Find where the given text appears and provide that cell's center as [X, Y] coordinate. 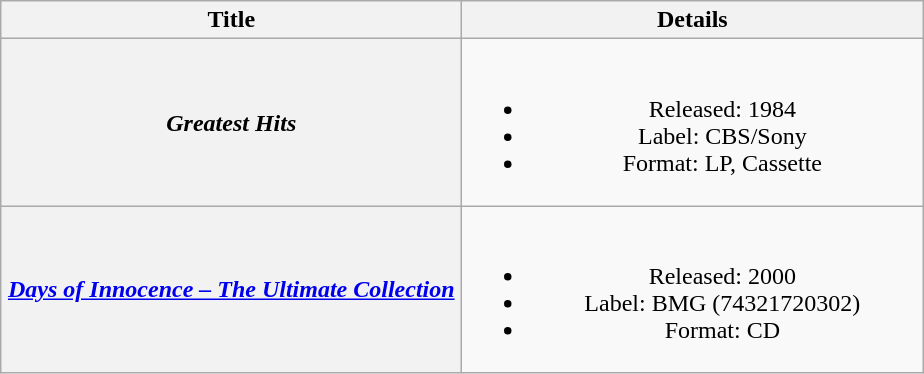
Title [232, 20]
Released: 1984Label: CBS/SonyFormat: LP, Cassette [692, 122]
Released: 2000Label: BMG (74321720302)Format: CD [692, 290]
Details [692, 20]
Greatest Hits [232, 122]
Days of Innocence – The Ultimate Collection [232, 290]
